Provide the (x, y) coordinate of the cell's center where the given text is located.  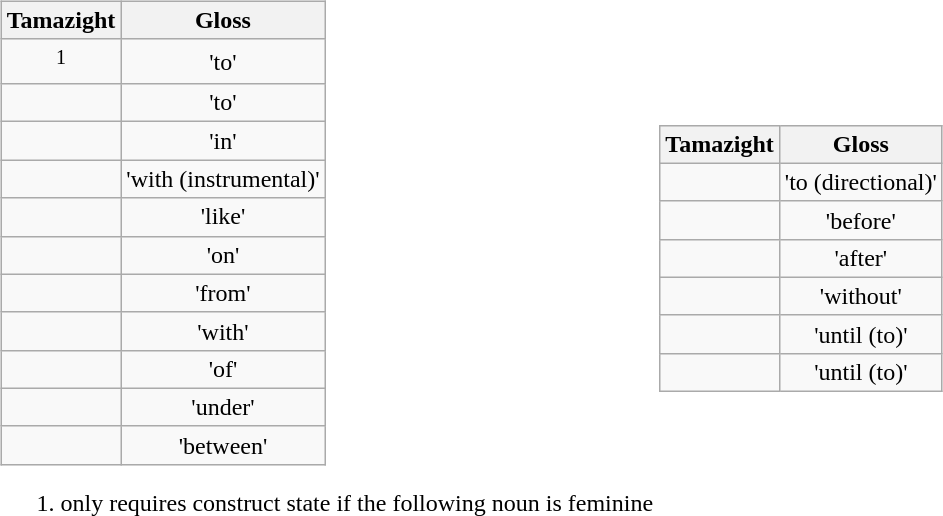
'under' (223, 407)
'with' (223, 331)
'in' (223, 141)
'after' (860, 258)
'of' (223, 369)
'with (instrumental)' (223, 179)
'from' (223, 293)
1 (61, 62)
'before' (860, 220)
'like' (223, 217)
'without' (860, 296)
'to (directional)' (860, 182)
'on' (223, 255)
'between' (223, 445)
